Provide the (x, y) coordinate of the cell's center where the given text is located.  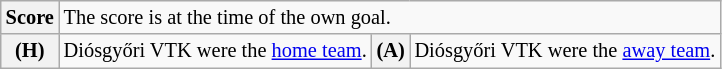
The score is at the time of the own goal. (390, 17)
(H) (30, 51)
Score (30, 17)
Diósgyőri VTK were the home team. (216, 51)
Diósgyőri VTK were the away team. (566, 51)
(A) (391, 51)
